Output the (x, y) coordinate of the center of the cell containing the given text.  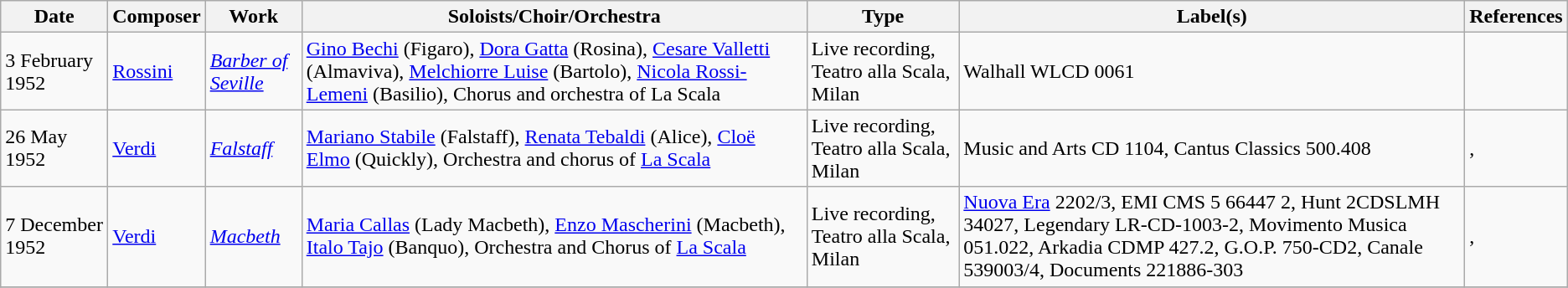
Label(s) (1212, 17)
Rossini (157, 71)
7 December 1952 (54, 236)
Mariano Stabile (Falstaff), Renata Tebaldi (Alice), Cloë Elmo (Quickly), Orchestra and chorus of La Scala (554, 148)
26 May 1952 (54, 148)
Maria Callas (Lady Macbeth), Enzo Mascherini (Macbeth), Italo Tajo (Banquo), Orchestra and Chorus of La Scala (554, 236)
Composer (157, 17)
Date (54, 17)
Soloists/Choir/Orchestra (554, 17)
3 February 1952 (54, 71)
Barber of Seville (253, 71)
Walhall WLCD 0061 (1212, 71)
Music and Arts CD 1104, Cantus Classics 500.408 (1212, 148)
Falstaff (253, 148)
Type (883, 17)
Work (253, 17)
Macbeth (253, 236)
References (1516, 17)
